Provide the (x, y) coordinate of the cell's center where the given text is located.  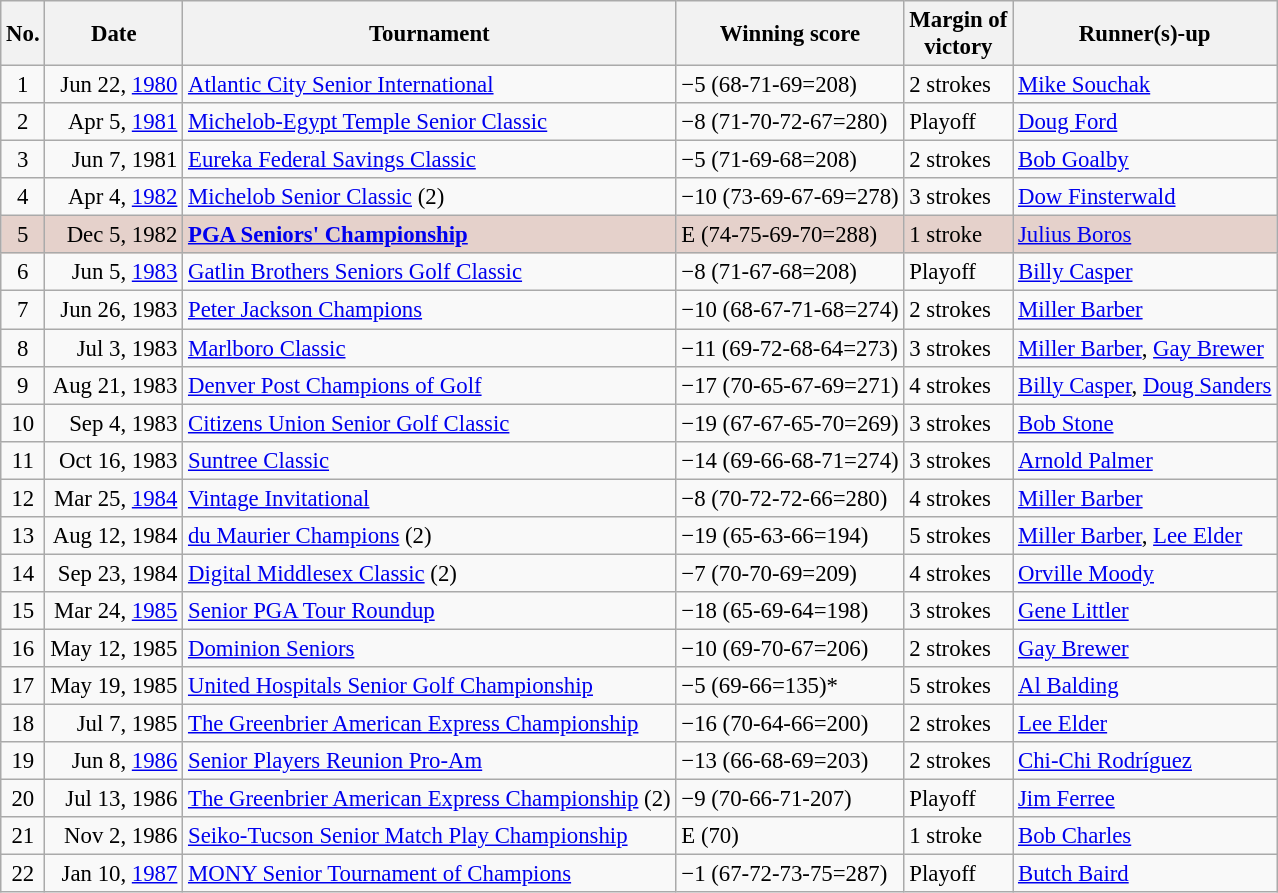
United Hospitals Senior Golf Championship (430, 686)
Atlantic City Senior International (430, 85)
−8 (71-70-72-67=280) (790, 122)
Bob Charles (1145, 836)
Date (114, 34)
Apr 5, 1981 (114, 122)
Tournament (430, 34)
−9 (70-66-71-207) (790, 799)
1 (23, 85)
Bob Goalby (1145, 160)
Sep 4, 1983 (114, 423)
Miller Barber, Gay Brewer (1145, 348)
4 (23, 197)
Butch Baird (1145, 874)
15 (23, 611)
Sep 23, 1984 (114, 573)
Oct 16, 1983 (114, 460)
−5 (69-66=135)* (790, 686)
Runner(s)-up (1145, 34)
Jim Ferree (1145, 799)
Jul 13, 1986 (114, 799)
Dominion Seniors (430, 648)
−16 (70-64-66=200) (790, 724)
−5 (68-71-69=208) (790, 85)
Jun 26, 1983 (114, 310)
Doug Ford (1145, 122)
Julius Boros (1145, 235)
Peter Jackson Champions (430, 310)
Jun 8, 1986 (114, 761)
Mar 25, 1984 (114, 498)
Jun 5, 1983 (114, 273)
Gene Littler (1145, 611)
PGA Seniors' Championship (430, 235)
Billy Casper (1145, 273)
Chi-Chi Rodríguez (1145, 761)
May 19, 1985 (114, 686)
−13 (66-68-69=203) (790, 761)
−10 (68-67-71-68=274) (790, 310)
18 (23, 724)
Vintage Invitational (430, 498)
−11 (69-72-68-64=273) (790, 348)
−10 (73-69-67-69=278) (790, 197)
5 (23, 235)
8 (23, 348)
Senior PGA Tour Roundup (430, 611)
19 (23, 761)
17 (23, 686)
12 (23, 498)
Seiko-Tucson Senior Match Play Championship (430, 836)
13 (23, 536)
No. (23, 34)
−14 (69-66-68-71=274) (790, 460)
Mike Souchak (1145, 85)
−1 (67-72-73-75=287) (790, 874)
Bob Stone (1145, 423)
Eureka Federal Savings Classic (430, 160)
Jul 3, 1983 (114, 348)
Gay Brewer (1145, 648)
Marlboro Classic (430, 348)
Dow Finsterwald (1145, 197)
The Greenbrier American Express Championship (430, 724)
Apr 4, 1982 (114, 197)
Citizens Union Senior Golf Classic (430, 423)
−18 (65-69-64=198) (790, 611)
−10 (69-70-67=206) (790, 648)
E (74-75-69-70=288) (790, 235)
3 (23, 160)
−8 (71-67-68=208) (790, 273)
Winning score (790, 34)
−5 (71-69-68=208) (790, 160)
Billy Casper, Doug Sanders (1145, 385)
Gatlin Brothers Seniors Golf Classic (430, 273)
Jun 7, 1981 (114, 160)
11 (23, 460)
Suntree Classic (430, 460)
−19 (67-67-65-70=269) (790, 423)
Jan 10, 1987 (114, 874)
Aug 21, 1983 (114, 385)
Jun 22, 1980 (114, 85)
−17 (70-65-67-69=271) (790, 385)
Jul 7, 1985 (114, 724)
20 (23, 799)
May 12, 1985 (114, 648)
E (70) (790, 836)
Al Balding (1145, 686)
du Maurier Champions (2) (430, 536)
Dec 5, 1982 (114, 235)
Arnold Palmer (1145, 460)
Miller Barber, Lee Elder (1145, 536)
MONY Senior Tournament of Champions (430, 874)
6 (23, 273)
Aug 12, 1984 (114, 536)
10 (23, 423)
7 (23, 310)
2 (23, 122)
−7 (70-70-69=209) (790, 573)
16 (23, 648)
Margin ofvictory (958, 34)
21 (23, 836)
Orville Moody (1145, 573)
−8 (70-72-72-66=280) (790, 498)
Michelob-Egypt Temple Senior Classic (430, 122)
Digital Middlesex Classic (2) (430, 573)
Senior Players Reunion Pro-Am (430, 761)
Nov 2, 1986 (114, 836)
−19 (65-63-66=194) (790, 536)
Mar 24, 1985 (114, 611)
The Greenbrier American Express Championship (2) (430, 799)
14 (23, 573)
22 (23, 874)
Denver Post Champions of Golf (430, 385)
Lee Elder (1145, 724)
9 (23, 385)
Michelob Senior Classic (2) (430, 197)
